Provide the (X, Y) coordinate of the cell's center where the given text is located.  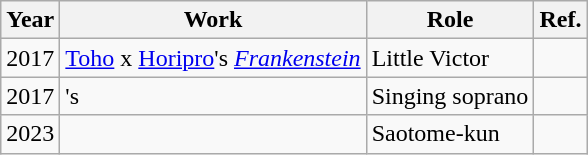
Ref. (560, 20)
Toho x Horipro's Frankenstein (213, 58)
Role (450, 20)
's (213, 96)
Year (30, 20)
Work (213, 20)
Little Victor (450, 58)
2023 (30, 134)
Saotome-kun (450, 134)
Singing soprano (450, 96)
